Search for the cell housing the specified text and yield its (x, y) center coordinate. 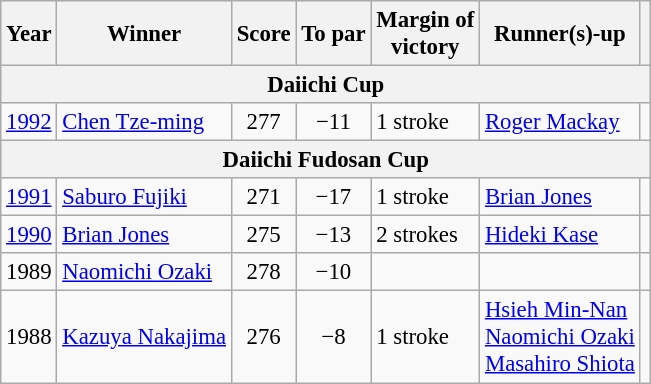
Hsieh Min-Nan Naomichi Ozaki Masahiro Shiota (560, 337)
271 (264, 197)
Roger Mackay (560, 122)
Chen Tze-ming (144, 122)
−10 (334, 273)
1992 (29, 122)
−11 (334, 122)
To par (334, 34)
Winner (144, 34)
Daiichi Fudosan Cup (326, 160)
−13 (334, 235)
Naomichi Ozaki (144, 273)
278 (264, 273)
−17 (334, 197)
Margin ofvictory (426, 34)
Saburo Fujiki (144, 197)
Year (29, 34)
276 (264, 337)
1990 (29, 235)
1988 (29, 337)
1991 (29, 197)
Runner(s)-up (560, 34)
277 (264, 122)
−8 (334, 337)
2 strokes (426, 235)
275 (264, 235)
Score (264, 34)
1989 (29, 273)
Kazuya Nakajima (144, 337)
Daiichi Cup (326, 85)
Hideki Kase (560, 235)
